Locate the cell with the specified text and output its (x, y) center coordinate. 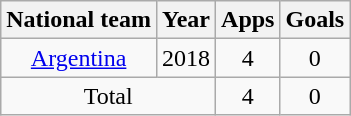
Year (186, 20)
2018 (186, 58)
Total (108, 96)
Apps (248, 20)
Argentina (79, 58)
Goals (315, 20)
National team (79, 20)
